Identify which cell holds the provided text, then report its (X, Y) central coordinate. 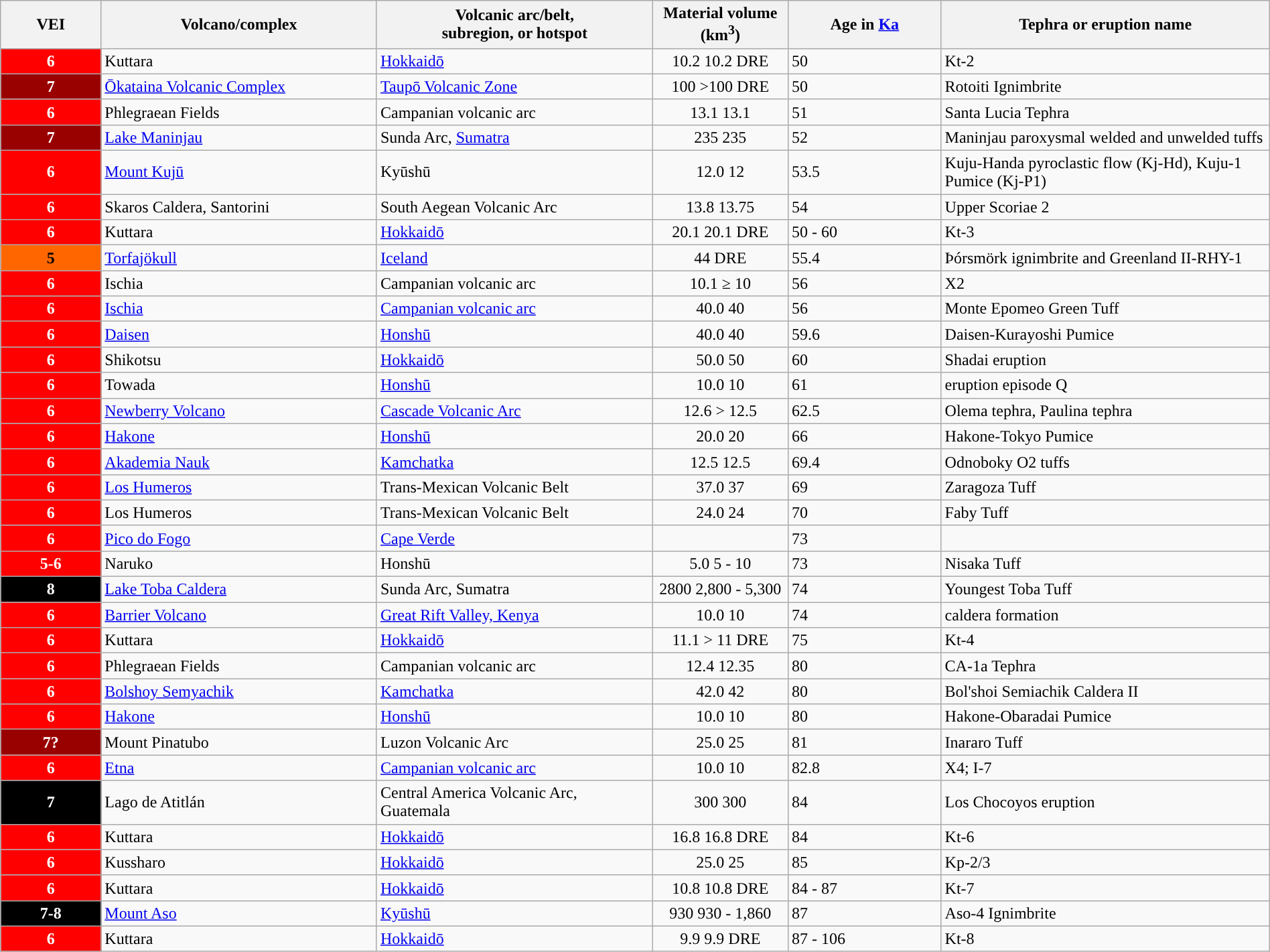
60 (865, 360)
100 >100 DRE (720, 86)
20.0 20 (720, 436)
12.6 > 12.5 (720, 411)
Santa Lucia Tephra (1105, 112)
Bolshoy Semyachik (239, 691)
50.0 50 (720, 360)
44 DRE (720, 258)
Monte Epomeo Green Tuff (1105, 309)
Aso-4 Ignimbrite (1105, 913)
8 (51, 590)
69 (865, 487)
12.5 12.5 (720, 462)
Kt-4 (1105, 640)
Faby Tuff (1105, 513)
eruption episode Q (1105, 385)
66 (865, 436)
Cape Verde (514, 538)
Akademia Nauk (239, 462)
51 (865, 112)
37.0 37 (720, 487)
12.0 12 (720, 173)
Kt-2 (1105, 61)
Kt-7 (1105, 888)
Kt-3 (1105, 232)
50 - 60 (865, 232)
Bol'shoi Semiachik Caldera II (1105, 691)
Zaragoza Tuff (1105, 487)
52 (865, 137)
caldera formation (1105, 615)
24.0 24 (720, 513)
Shadai eruption (1105, 360)
7-8 (51, 913)
Upper Scoriae 2 (1105, 207)
South Aegean Volcanic Arc (514, 207)
Los Chocoyos eruption (1105, 803)
Kp-2/3 (1105, 862)
5-6 (51, 563)
11.1 > 11 DRE (720, 640)
87 (865, 913)
54 (865, 207)
X2 (1105, 283)
7? (51, 742)
Volcano/complex (239, 25)
Lago de Atitlán (239, 803)
Hakone-Obaradai Pumice (1105, 717)
Tephra or eruption name (1105, 25)
42.0 42 (720, 691)
Hakone-Tokyo Pumice (1105, 436)
X4; I-7 (1105, 768)
Newberry Volcano (239, 411)
Shikotsu (239, 360)
Kt-8 (1105, 939)
Luzon Volcanic Arc (514, 742)
Great Rift Valley, Kenya (514, 615)
Towada (239, 385)
930 930 - 1,860 (720, 913)
300 300 (720, 803)
61 (865, 385)
Taupō Volcanic Zone (514, 86)
Daisen-Kurayoshi Pumice (1105, 334)
Pico do Fogo (239, 538)
13.1 13.1 (720, 112)
Skaros Caldera, Santorini (239, 207)
12.4 12.35 (720, 666)
Central America Volcanic Arc, Guatemala (514, 803)
55.4 (865, 258)
Kussharo (239, 862)
Inararo Tuff (1105, 742)
Torfajökull (239, 258)
Kt-6 (1105, 837)
62.5 (865, 411)
Lake Toba Caldera (239, 590)
2800 2,800 - 5,300 (720, 590)
Kuju-Handa pyroclastic flow (Kj-Hd), Kuju-1 Pumice (Kj-P1) (1105, 173)
Iceland (514, 258)
Mount Pinatubo (239, 742)
84 - 87 (865, 888)
85 (865, 862)
Ōkataina Volcanic Complex (239, 86)
70 (865, 513)
Etna (239, 768)
Odnoboky O2 tuffs (1105, 462)
81 (865, 742)
CA-1a Tephra (1105, 666)
Naruko (239, 563)
Material volume (km3) (720, 25)
10.8 10.8 DRE (720, 888)
Lake Maninjau (239, 137)
82.8 (865, 768)
53.5 (865, 173)
5.0 5 - 10 (720, 563)
10.1 ≥ 10 (720, 283)
9.9 9.9 DRE (720, 939)
Olema tephra, Paulina tephra (1105, 411)
20.1 20.1 DRE (720, 232)
Nisaka Tuff (1105, 563)
235 235 (720, 137)
Mount Kujū (239, 173)
69.4 (865, 462)
Age in Ka (865, 25)
Volcanic arc/belt,subregion, or hotspot (514, 25)
Daisen (239, 334)
87 - 106 (865, 939)
16.8 16.8 DRE (720, 837)
Maninjau paroxysmal welded and unwelded tuffs (1105, 137)
Barrier Volcano (239, 615)
Cascade Volcanic Arc (514, 411)
75 (865, 640)
59.6 (865, 334)
10.2 10.2 DRE (720, 61)
5 (51, 258)
Youngest Toba Tuff (1105, 590)
Rotoiti Ignimbrite (1105, 86)
13.8 13.75 (720, 207)
VEI (51, 25)
Mount Aso (239, 913)
Þórsmörk ignimbrite and Greenland II-RHY-1 (1105, 258)
